Return (x, y) of the center of cell containing provided text 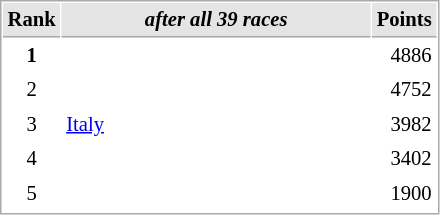
4 (32, 158)
Rank (32, 20)
Italy (216, 124)
3402 (404, 158)
after all 39 races (216, 20)
Points (404, 20)
2 (32, 90)
1 (32, 56)
1900 (404, 194)
5 (32, 194)
3982 (404, 124)
4752 (404, 90)
3 (32, 124)
4886 (404, 56)
